Find where the given text appears and provide that cell's center as (X, Y) coordinate. 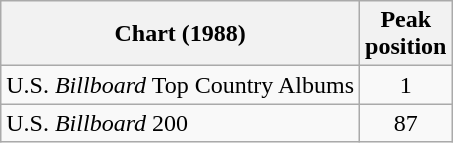
U.S. Billboard Top Country Albums (180, 85)
Peakposition (406, 34)
U.S. Billboard 200 (180, 123)
87 (406, 123)
Chart (1988) (180, 34)
1 (406, 85)
